For the text-containing cell, return its midpoint in [x, y] coordinate format. 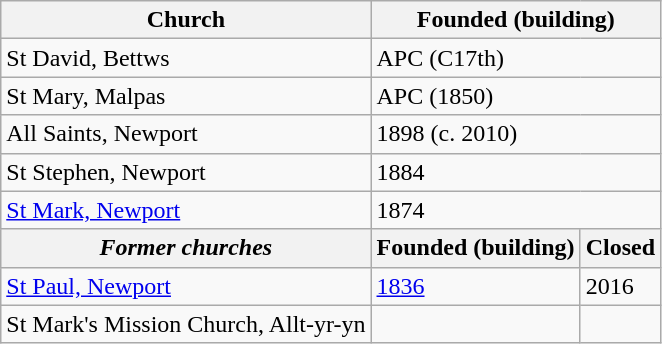
St Mary, Malpas [186, 96]
APC (C17th) [516, 58]
St Mark, Newport [186, 210]
1884 [516, 172]
1836 [476, 286]
St Stephen, Newport [186, 172]
1874 [516, 210]
St Paul, Newport [186, 286]
All Saints, Newport [186, 134]
2016 [620, 286]
St David, Bettws [186, 58]
Church [186, 20]
1898 (c. 2010) [516, 134]
APC (1850) [516, 96]
Former churches [186, 248]
Closed [620, 248]
St Mark's Mission Church, Allt-yr-yn [186, 324]
